Output the [x, y] coordinate of the center of the cell containing the given text.  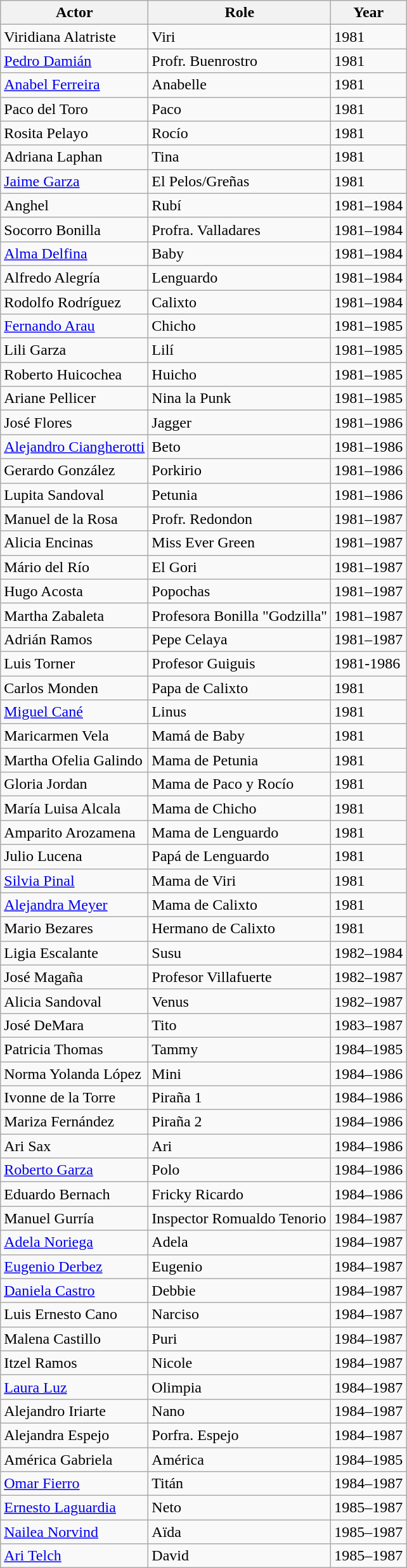
Martha Zabaleta [75, 615]
Inspector Romualdo Tenorio [240, 1218]
Nano [240, 1411]
Jagger [240, 423]
Mama de Lenguardo [240, 832]
Norma Yolanda López [75, 1074]
Adrián Ramos [75, 639]
Aïda [240, 1532]
Gerardo González [75, 471]
Rosita Pelayo [75, 133]
Venus [240, 1001]
Alfredo Alegría [75, 277]
América [240, 1459]
Ari Telch [75, 1556]
Nailea Norvind [75, 1532]
Itzel Ramos [75, 1363]
Susu [240, 953]
Mário del Río [75, 567]
Popochas [240, 591]
Papá de Lenguardo [240, 857]
Roberto Huicochea [75, 374]
Linus [240, 712]
Fricky Ricardo [240, 1194]
Rubí [240, 205]
David [240, 1556]
Mini [240, 1074]
Maricarmen Vela [75, 736]
José Flores [75, 423]
Pedro Damián [75, 61]
Mama de Petunia [240, 760]
Profr. Redondon [240, 519]
Ariane Pellicer [75, 398]
Carlos Monden [75, 687]
Neto [240, 1508]
Manuel de la Rosa [75, 519]
Nicole [240, 1363]
Narciso [240, 1315]
Malena Castillo [75, 1339]
Manuel Gurría [75, 1218]
Role [240, 13]
Alma Delfina [75, 253]
Hugo Acosta [75, 591]
Paco del Toro [75, 109]
Amparito Arozamena [75, 832]
Papa de Calixto [240, 687]
Profra. Valladares [240, 229]
Roberto Garza [75, 1170]
Beto [240, 447]
Mama de Calixto [240, 905]
Polo [240, 1170]
Ivonne de la Torre [75, 1098]
Alejandro Ciangherotti [75, 447]
Rocío [240, 133]
Titán [240, 1484]
Rodolfo Rodríguez [75, 302]
Ari Sax [75, 1146]
Gloria Jordan [75, 784]
Silvia Pinal [75, 881]
Piraña 1 [240, 1098]
Eugenio Derbez [75, 1266]
1982–1984 [369, 953]
El Gori [240, 567]
Actor [75, 13]
Huicho [240, 374]
Mama de Chicho [240, 808]
1983–1987 [369, 1025]
Petunia [240, 495]
Profesor Guiguis [240, 663]
Daniela Castro [75, 1291]
José Magaña [75, 977]
Debbie [240, 1291]
Socorro Bonilla [75, 229]
Mamá de Baby [240, 736]
Nina la Punk [240, 398]
Julio Lucena [75, 857]
Patricia Thomas [75, 1049]
Hermano de Calixto [240, 929]
Alejandra Espejo [75, 1435]
Jaime Garza [75, 181]
Eduardo Bernach [75, 1194]
Omar Fierro [75, 1484]
Anabelle [240, 85]
Lupita Sandoval [75, 495]
Pepe Celaya [240, 639]
Tammy [240, 1049]
Chicho [240, 326]
Lilí [240, 350]
Alejandra Meyer [75, 905]
Lili Garza [75, 350]
1981-1986 [369, 663]
Alicia Encinas [75, 543]
Viridiana Alatriste [75, 37]
Porfra. Espejo [240, 1435]
Profesora Bonilla "Godzilla" [240, 615]
Piraña 2 [240, 1122]
Mariza Fernández [75, 1122]
Profesor Villafuerte [240, 977]
Miss Ever Green [240, 543]
Porkirio [240, 471]
Ligia Escalante [75, 953]
Martha Ofelia Galindo [75, 760]
Adriana Laphan [75, 157]
Miguel Cané [75, 712]
Ari [240, 1146]
Mama de Paco y Rocío [240, 784]
Luis Torner [75, 663]
José DeMara [75, 1025]
América Gabriela [75, 1459]
Tina [240, 157]
Mario Bezares [75, 929]
Fernando Arau [75, 326]
Lenguardo [240, 277]
Laura Luz [75, 1387]
Mama de Viri [240, 881]
Baby [240, 253]
Anabel Ferreira [75, 85]
Profr. Buenrostro [240, 61]
Viri [240, 37]
Olimpia [240, 1387]
El Pelos/Greñas [240, 181]
Adela [240, 1242]
Puri [240, 1339]
Anghel [75, 205]
Luis Ernesto Cano [75, 1315]
Adela Noriega [75, 1242]
Year [369, 13]
Calixto [240, 302]
Ernesto Laguardia [75, 1508]
Tito [240, 1025]
Alejandro Iriarte [75, 1411]
Eugenio [240, 1266]
Alicia Sandoval [75, 1001]
María Luisa Alcala [75, 808]
Paco [240, 109]
